Find where the given text appears and provide that cell's center as [x, y] coordinate. 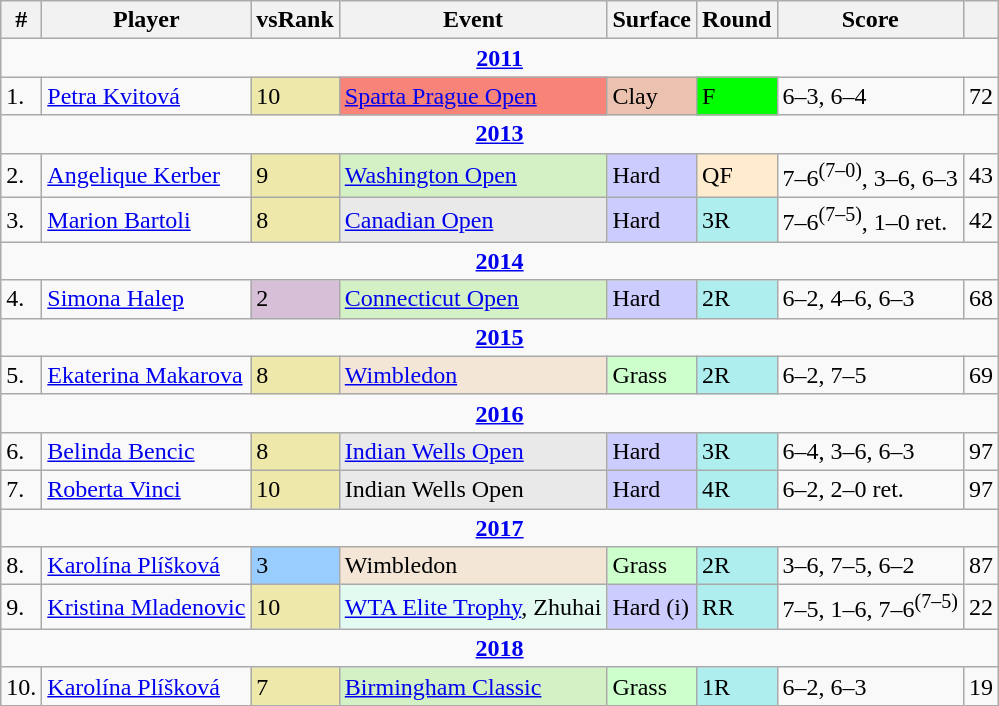
Score [870, 20]
Simona Halep [146, 299]
Sparta Prague Open [473, 96]
9. [22, 608]
Connecticut Open [473, 299]
Surface [652, 20]
87 [980, 566]
QF [737, 176]
Birmingham Classic [473, 686]
2015 [500, 337]
Marion Bartoli [146, 220]
10. [22, 686]
2016 [500, 413]
WTA Elite Trophy, Zhuhai [473, 608]
Event [473, 20]
2011 [500, 58]
69 [980, 375]
Hard (i) [652, 608]
Washington Open [473, 176]
7–5, 1–6, 7–6(7–5) [870, 608]
6–4, 3–6, 6–3 [870, 451]
Round [737, 20]
6–2, 4–6, 6–3 [870, 299]
7–6(7–0), 3–6, 6–3 [870, 176]
7–6(7–5), 1–0 ret. [870, 220]
Roberta Vinci [146, 489]
22 [980, 608]
1. [22, 96]
5. [22, 375]
6–3, 6–4 [870, 96]
8. [22, 566]
42 [980, 220]
6–2, 2–0 ret. [870, 489]
3 [295, 566]
4R [737, 489]
72 [980, 96]
F [737, 96]
7 [295, 686]
vsRank [295, 20]
2018 [500, 648]
2013 [500, 134]
2. [22, 176]
3. [22, 220]
Canadian Open [473, 220]
2 [295, 299]
Kristina Mladenovic [146, 608]
19 [980, 686]
Angelique Kerber [146, 176]
6–2, 7–5 [870, 375]
3–6, 7–5, 6–2 [870, 566]
1R [737, 686]
6. [22, 451]
9 [295, 176]
Player [146, 20]
6–2, 6–3 [870, 686]
2014 [500, 261]
43 [980, 176]
Belinda Bencic [146, 451]
Petra Kvitová [146, 96]
RR [737, 608]
7. [22, 489]
68 [980, 299]
2017 [500, 528]
# [22, 20]
Ekaterina Makarova [146, 375]
Clay [652, 96]
4. [22, 299]
